Capture the cell that displays the provided text and extract its [x, y] central coordinate. 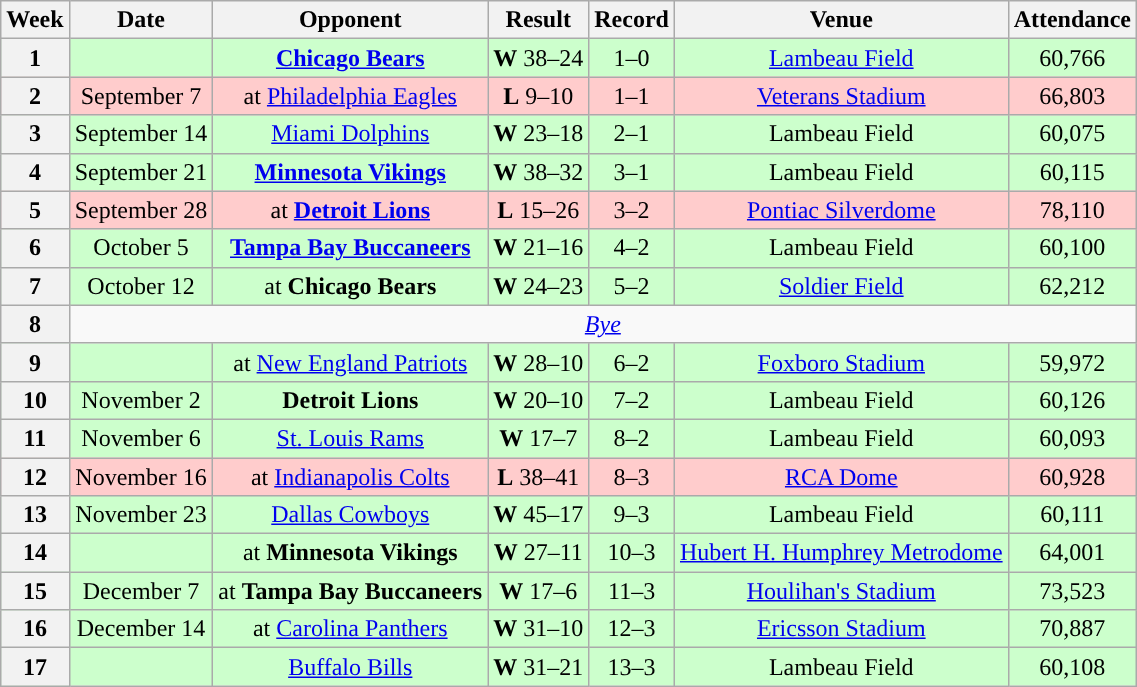
9–3 [632, 515]
W 20–10 [538, 400]
9 [35, 362]
November 16 [141, 477]
at Chicago Bears [350, 286]
Foxboro Stadium [841, 362]
September 21 [141, 172]
Houlihan's Stadium [841, 591]
Attendance [1072, 20]
Record [632, 20]
Week [35, 20]
11 [35, 438]
W 45–17 [538, 515]
3–2 [632, 210]
8–3 [632, 477]
3 [35, 134]
W 17–6 [538, 591]
60,093 [1072, 438]
1–1 [632, 96]
11–3 [632, 591]
Result [538, 20]
Minnesota Vikings [350, 172]
62,212 [1072, 286]
W 38–24 [538, 58]
2–1 [632, 134]
1 [35, 58]
L 9–10 [538, 96]
W 17–7 [538, 438]
Veterans Stadium [841, 96]
at New England Patriots [350, 362]
St. Louis Rams [350, 438]
17 [35, 667]
November 6 [141, 438]
2 [35, 96]
60,126 [1072, 400]
60,100 [1072, 248]
13–3 [632, 667]
4 [35, 172]
60,928 [1072, 477]
60,075 [1072, 134]
W 24–23 [538, 286]
Pontiac Silverdome [841, 210]
66,803 [1072, 96]
Date [141, 20]
Venue [841, 20]
September 14 [141, 134]
7–2 [632, 400]
8 [35, 324]
59,972 [1072, 362]
13 [35, 515]
W 21–16 [538, 248]
L 38–41 [538, 477]
Hubert H. Humphrey Metrodome [841, 553]
5–2 [632, 286]
at Philadelphia Eagles [350, 96]
Bye [602, 324]
73,523 [1072, 591]
6 [35, 248]
December 7 [141, 591]
1–0 [632, 58]
60,766 [1072, 58]
October 12 [141, 286]
Opponent [350, 20]
Detroit Lions [350, 400]
September 7 [141, 96]
8–2 [632, 438]
60,115 [1072, 172]
5 [35, 210]
at Minnesota Vikings [350, 553]
3–1 [632, 172]
L 15–26 [538, 210]
60,111 [1072, 515]
W 38–32 [538, 172]
December 14 [141, 629]
Tampa Bay Buccaneers [350, 248]
at Carolina Panthers [350, 629]
10 [35, 400]
Buffalo Bills [350, 667]
W 27–11 [538, 553]
W 23–18 [538, 134]
October 5 [141, 248]
Dallas Cowboys [350, 515]
12–3 [632, 629]
64,001 [1072, 553]
70,887 [1072, 629]
RCA Dome [841, 477]
Ericsson Stadium [841, 629]
10–3 [632, 553]
Chicago Bears [350, 58]
78,110 [1072, 210]
November 23 [141, 515]
Miami Dolphins [350, 134]
at Tampa Bay Buccaneers [350, 591]
12 [35, 477]
60,108 [1072, 667]
4–2 [632, 248]
16 [35, 629]
14 [35, 553]
W 31–10 [538, 629]
at Detroit Lions [350, 210]
W 28–10 [538, 362]
6–2 [632, 362]
7 [35, 286]
November 2 [141, 400]
at Indianapolis Colts [350, 477]
Soldier Field [841, 286]
September 28 [141, 210]
W 31–21 [538, 667]
15 [35, 591]
